Return (x, y) of the center of cell containing provided text 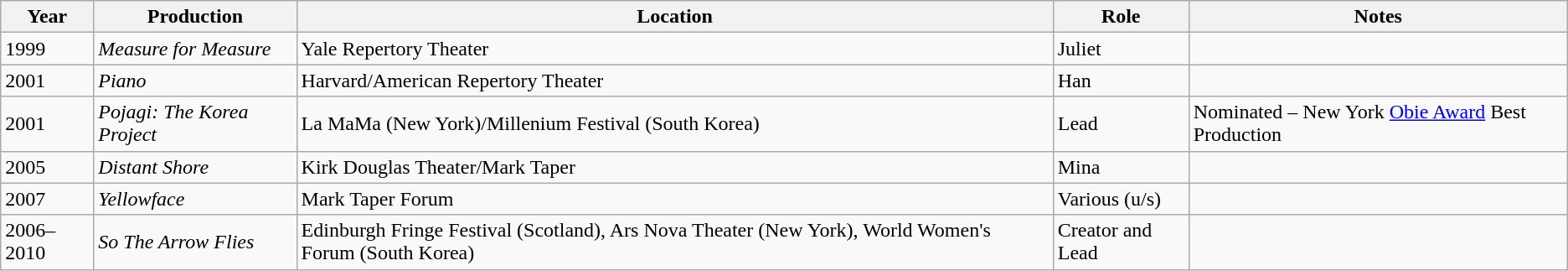
Location (675, 17)
La MaMa (New York)/Millenium Festival (South Korea) (675, 124)
Distant Shore (195, 167)
Role (1121, 17)
Mina (1121, 167)
Notes (1378, 17)
Juliet (1121, 49)
So The Arrow Flies (195, 242)
2006–2010 (47, 242)
Piano (195, 81)
Mark Taper Forum (675, 199)
Nominated – New York Obie Award Best Production (1378, 124)
Kirk Douglas Theater/Mark Taper (675, 167)
Edinburgh Fringe Festival (Scotland), Ars Nova Theater (New York), World Women's Forum (South Korea) (675, 242)
Various (u/s) (1121, 199)
Year (47, 17)
1999 (47, 49)
Harvard/American Repertory Theater (675, 81)
Measure for Measure (195, 49)
Pojagi: The Korea Project (195, 124)
Yellowface (195, 199)
Creator and Lead (1121, 242)
Lead (1121, 124)
Production (195, 17)
2005 (47, 167)
Han (1121, 81)
Yale Repertory Theater (675, 49)
2007 (47, 199)
